Identify which cell holds the provided text, then report its (X, Y) central coordinate. 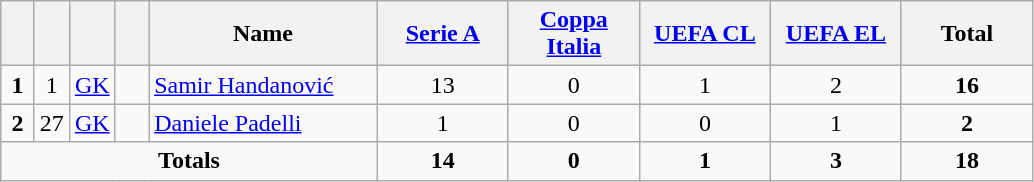
14 (442, 161)
UEFA CL (704, 34)
27 (52, 123)
3 (836, 161)
Samir Handanović (264, 85)
16 (966, 85)
Coppa Italia (574, 34)
Total (966, 34)
18 (966, 161)
Serie A (442, 34)
Name (264, 34)
13 (442, 85)
Daniele Padelli (264, 123)
UEFA EL (836, 34)
Totals (189, 161)
